Scan for the cell matching the given text and deliver its [x, y] coordinate at center. 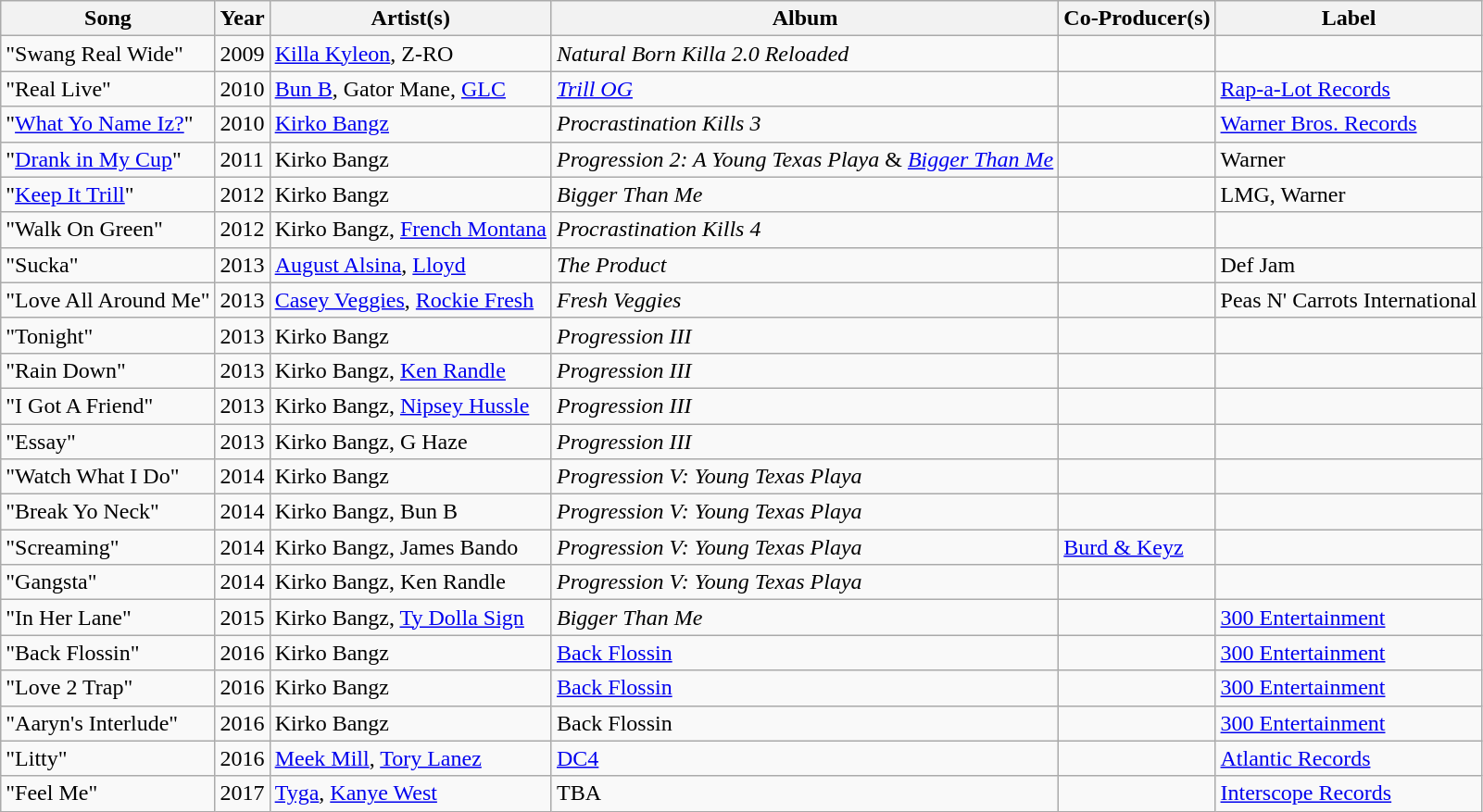
"Walk On Green" [107, 230]
Bun B, Gator Mane, GLC [410, 89]
Song [107, 19]
Atlantic Records [1349, 758]
Kirko Bangz, French Montana [410, 230]
"Aaryn's Interlude" [107, 723]
"Tonight" [107, 335]
Kirko Bangz, Bun B [410, 512]
Warner [1349, 159]
Kirko Bangz, Ty Dolla Sign [410, 618]
"Sucka" [107, 265]
Burd & Keyz [1137, 547]
TBA [804, 793]
Killa Kyleon, Z-RO [410, 54]
Procrastination Kills 3 [804, 124]
Warner Bros. Records [1349, 124]
"Love All Around Me" [107, 300]
Progression 2: A Young Texas Playa & Bigger Than Me [804, 159]
2009 [243, 54]
LMG, Warner [1349, 194]
DC4 [804, 758]
The Product [804, 265]
2017 [243, 793]
Year [243, 19]
2015 [243, 618]
"Litty" [107, 758]
Procrastination Kills 4 [804, 230]
"Feel Me" [107, 793]
Kirko Bangz, Nipsey Hussle [410, 406]
"Break Yo Neck" [107, 512]
Trill OG [804, 89]
Kirko Bangz, G Haze [410, 442]
Label [1349, 19]
"In Her Lane" [107, 618]
Fresh Veggies [804, 300]
August Alsina, Lloyd [410, 265]
"Love 2 Trap" [107, 688]
"Real Live" [107, 89]
2011 [243, 159]
"Back Flossin" [107, 653]
Def Jam [1349, 265]
"I Got A Friend" [107, 406]
Meek Mill, Tory Lanez [410, 758]
"What Yo Name Iz?" [107, 124]
"Rain Down" [107, 370]
"Gangsta" [107, 582]
"Keep It Trill" [107, 194]
"Watch What I Do" [107, 477]
Peas N' Carrots International [1349, 300]
Tyga, Kanye West [410, 793]
Kirko Bangz, James Bando [410, 547]
Interscope Records [1349, 793]
"Screaming" [107, 547]
Artist(s) [410, 19]
Co-Producer(s) [1137, 19]
"Swang Real Wide" [107, 54]
Casey Veggies, Rockie Fresh [410, 300]
"Essay" [107, 442]
"Drank in My Cup" [107, 159]
Natural Born Killa 2.0 Reloaded [804, 54]
Rap-a-Lot Records [1349, 89]
Album [804, 19]
